Find where the given text appears and provide that cell's center as [x, y] coordinate. 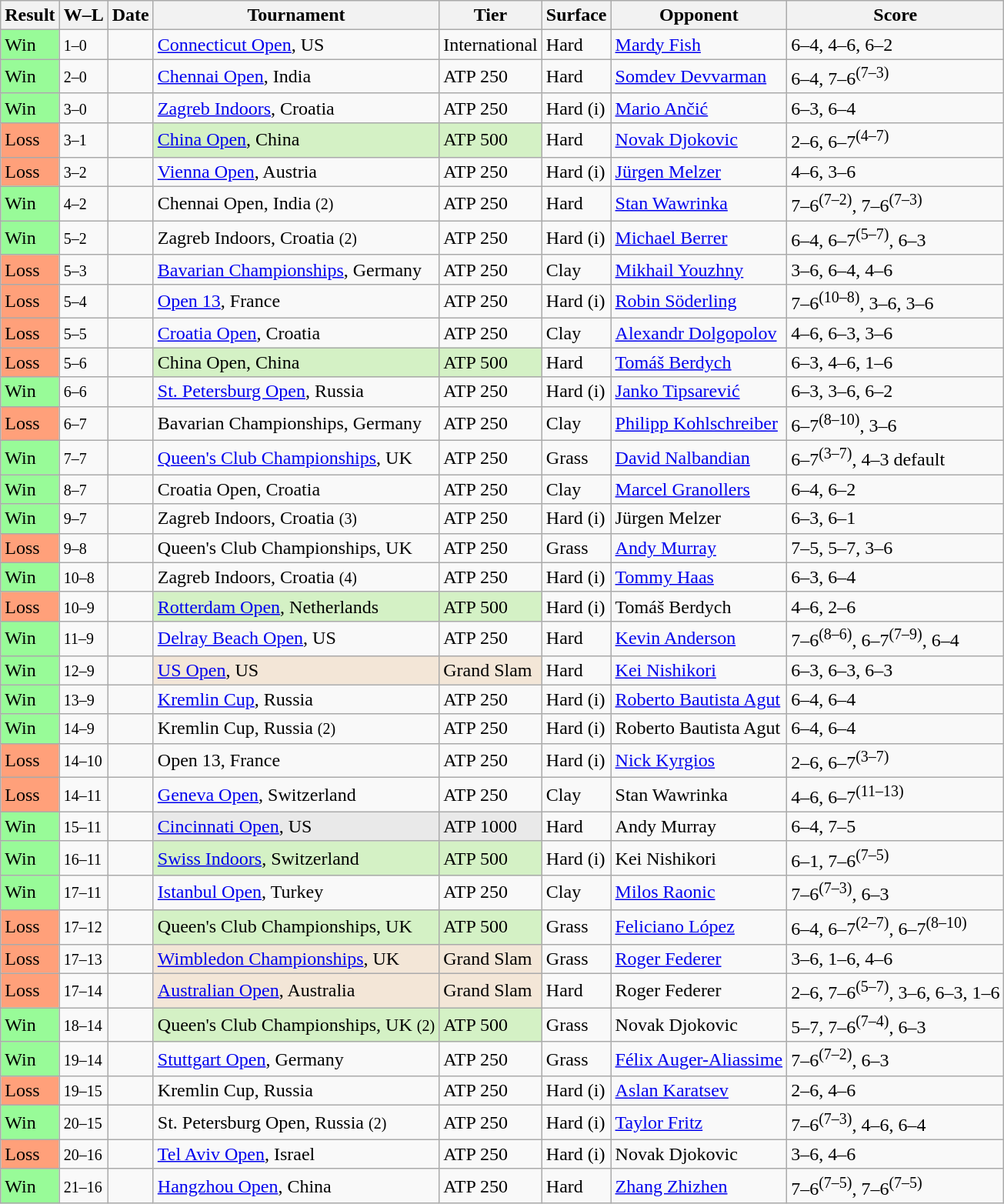
10–9 [83, 606]
7–6(7–3), 4–6, 6–4 [896, 1123]
7–6(7–3), 6–3 [896, 892]
5–4 [83, 302]
3–1 [83, 140]
14–9 [83, 729]
4–2 [83, 203]
Nick Kyrgios [699, 760]
Mikhail Youzhny [699, 269]
6–4, 6–7(5–7), 6–3 [896, 238]
Zagreb Indoors, Croatia (3) [295, 519]
Date [131, 15]
6–3, 6–3, 6–3 [896, 670]
9–7 [83, 519]
Kevin Anderson [699, 639]
6–1, 7–6(7–5) [896, 859]
12–9 [83, 670]
14–11 [83, 795]
4–6, 6–3, 3–6 [896, 333]
Score [896, 15]
6–3, 4–6, 1–6 [896, 362]
7–6(10–8), 3–6, 3–6 [896, 302]
2–0 [83, 77]
Tommy Haas [699, 577]
2–6, 6–7(3–7) [896, 760]
Philipp Kohlschreiber [699, 423]
1–0 [83, 45]
20–16 [83, 1154]
6–4, 6–2 [896, 489]
Cincinnati Open, US [295, 826]
Robin Söderling [699, 302]
6–4, 7–5 [896, 826]
9–8 [83, 548]
Istanbul Open, Turkey [295, 892]
5–7, 7–6(7–4), 6–3 [896, 1025]
19–15 [83, 1091]
15–11 [83, 826]
Kremlin Cup, Russia (2) [295, 729]
Janko Tipsarević [699, 392]
5–3 [83, 269]
St. Petersburg Open, Russia (2) [295, 1123]
4–6, 2–6 [896, 606]
7–7 [83, 459]
11–9 [83, 639]
6–3, 3–6, 6–2 [896, 392]
17–13 [83, 959]
Wimbledon Championships, UK [295, 959]
17–11 [83, 892]
5–5 [83, 333]
Vienna Open, Austria [295, 172]
7–6(7–2), 7–6(7–3) [896, 203]
Félix Auger-Aliassime [699, 1059]
3–2 [83, 172]
3–6, 1–6, 4–6 [896, 959]
6–4, 4–6, 6–2 [896, 45]
St. Petersburg Open, Russia [295, 392]
14–10 [83, 760]
Somdev Devvarman [699, 77]
Rotterdam Open, Netherlands [295, 606]
Mario Ančić [699, 108]
3–6, 6–4, 4–6 [896, 269]
Taylor Fritz [699, 1123]
4–6, 6–7(11–13) [896, 795]
7–6(7–2), 6–3 [896, 1059]
13–9 [83, 699]
David Nalbandian [699, 459]
6–7(8–10), 3–6 [896, 423]
7–6(8–6), 6–7(7–9), 6–4 [896, 639]
Delray Beach Open, US [295, 639]
Hangzhou Open, China [295, 1186]
3–6, 4–6 [896, 1154]
6–4, 6–7(2–7), 6–7(8–10) [896, 926]
Swiss Indoors, Switzerland [295, 859]
10–8 [83, 577]
8–7 [83, 489]
Queen's Club Championships, UK (2) [295, 1025]
Australian Open, Australia [295, 991]
Connecticut Open, US [295, 45]
Tier [491, 15]
6–7 [83, 423]
Michael Berrer [699, 238]
Chennai Open, India [295, 77]
Milos Raonic [699, 892]
US Open, US [295, 670]
20–15 [83, 1123]
7–5, 5–7, 3–6 [896, 548]
17–14 [83, 991]
2–6, 6–7(4–7) [896, 140]
Alexandr Dolgopolov [699, 333]
Marcel Granollers [699, 489]
Geneva Open, Switzerland [295, 795]
Chennai Open, India (2) [295, 203]
2–6, 7–6(5–7), 3–6, 6–3, 1–6 [896, 991]
2–6, 4–6 [896, 1091]
International [491, 45]
Tournament [295, 15]
18–14 [83, 1025]
3–0 [83, 108]
Tel Aviv Open, Israel [295, 1154]
Zagreb Indoors, Croatia [295, 108]
5–6 [83, 362]
21–16 [83, 1186]
W–L [83, 15]
6–4, 7–6(7–3) [896, 77]
Opponent [699, 15]
5–2 [83, 238]
Stuttgart Open, Germany [295, 1059]
Aslan Karatsev [699, 1091]
Surface [576, 15]
16–11 [83, 859]
17–12 [83, 926]
Feliciano López [699, 926]
Zagreb Indoors, Croatia (2) [295, 238]
Zhang Zhizhen [699, 1186]
6–7(3–7), 4–3 default [896, 459]
Zagreb Indoors, Croatia (4) [295, 577]
4–6, 3–6 [896, 172]
19–14 [83, 1059]
Mardy Fish [699, 45]
7–6(7–5), 7–6(7–5) [896, 1186]
Result [30, 15]
6–3, 6–1 [896, 519]
6–6 [83, 392]
ATP 1000 [491, 826]
